Detect which cell encompasses the target text, then output its (X, Y) center coordinate. 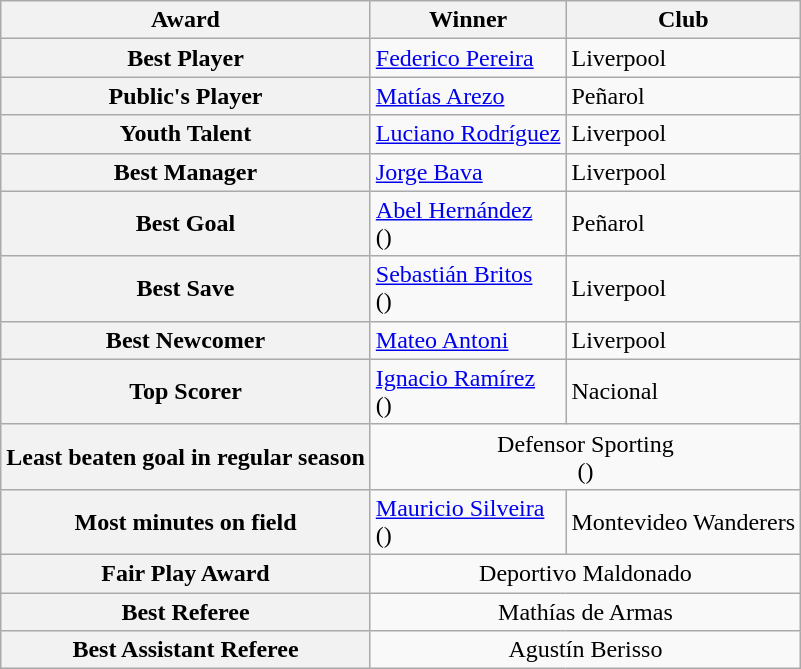
Abel Hernández() (468, 224)
Ignacio Ramírez() (468, 392)
Deportivo Maldonado (585, 573)
Best Newcomer (186, 340)
Luciano Rodríguez (468, 134)
Best Save (186, 288)
Mathías de Armas (585, 611)
Youth Talent (186, 134)
Matías Arezo (468, 96)
Jorge Bava (468, 172)
Top Scorer (186, 392)
Club (684, 20)
Best Player (186, 58)
Least beaten goal in regular season (186, 456)
Agustín Berisso (585, 650)
Nacional (684, 392)
Public's Player (186, 96)
Best Manager (186, 172)
Defensor Sporting() (585, 456)
Fair Play Award (186, 573)
Most minutes on field (186, 522)
Winner (468, 20)
Best Referee (186, 611)
Award (186, 20)
Federico Pereira (468, 58)
Mauricio Silveira() (468, 522)
Sebastián Britos() (468, 288)
Mateo Antoni (468, 340)
Montevideo Wanderers (684, 522)
Best Assistant Referee (186, 650)
Best Goal (186, 224)
